Scan for the cell matching the given text and deliver its (X, Y) coordinate at center. 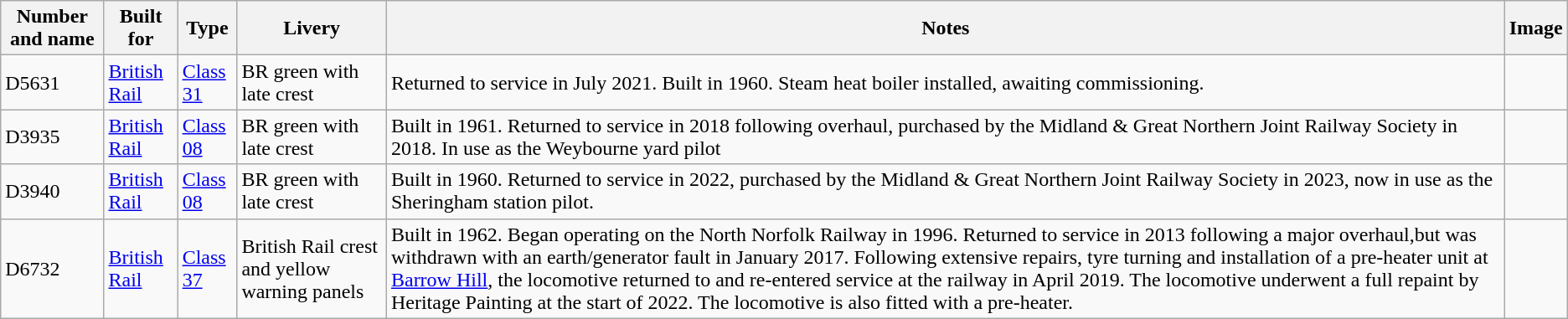
D5631 (52, 82)
Class 37 (208, 268)
Notes (945, 28)
British Rail crest and yellow warning panels (312, 268)
Number and name (52, 28)
D3935 (52, 137)
Type (208, 28)
D3940 (52, 191)
Class 31 (208, 82)
Image (1536, 28)
Returned to service in July 2021. Built in 1960. Steam heat boiler installed, awaiting commissioning. (945, 82)
Built for (141, 28)
Livery (312, 28)
D6732 (52, 268)
